Return the (X, Y) coordinate for the center point of the cell that contains the specified text.  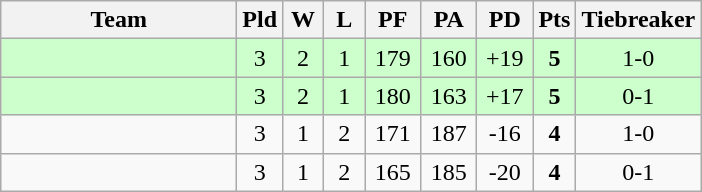
+17 (505, 96)
180 (393, 96)
163 (449, 96)
+19 (505, 58)
Tiebreaker (638, 20)
Pts (554, 20)
PA (449, 20)
179 (393, 58)
Team (119, 20)
L (344, 20)
PF (393, 20)
W (304, 20)
187 (449, 134)
Pld (260, 20)
165 (393, 172)
-16 (505, 134)
PD (505, 20)
160 (449, 58)
185 (449, 172)
-20 (505, 172)
171 (393, 134)
